From the cell containing the given text, extract its center point as (X, Y) coordinate. 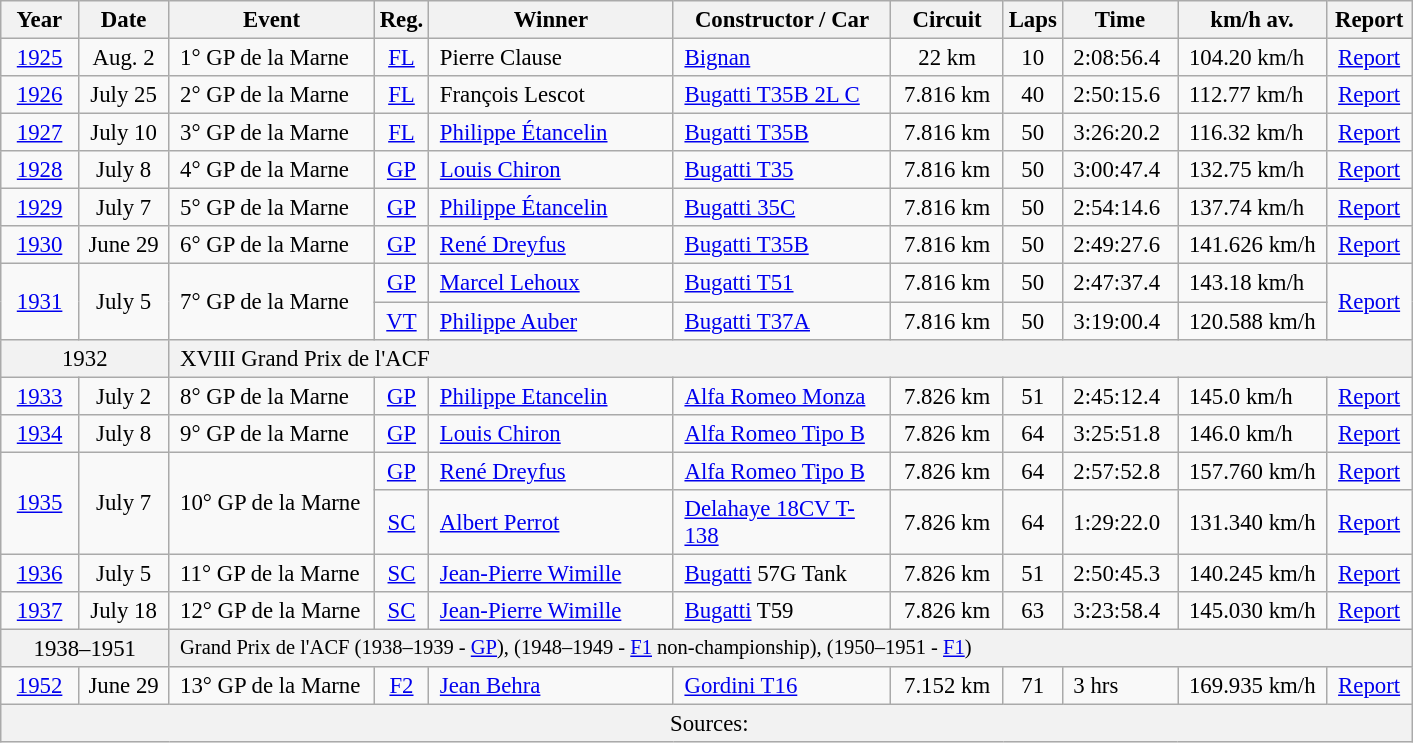
140.245 km/h (1252, 573)
145.030 km/h (1252, 611)
1930 (40, 245)
July 18 (123, 611)
132.75 km/h (1252, 170)
F2 (401, 686)
Alfa Romeo Monza (782, 396)
6° GP de la Marne (272, 245)
Sources: (706, 724)
116.32 km/h (1252, 133)
July 25 (123, 95)
3:19:00.4 (1120, 321)
2:08:56.4 (1120, 58)
VT (401, 321)
5° GP de la Marne (272, 208)
1952 (40, 686)
Pierre Clause (552, 58)
km/h av. (1252, 20)
3:26:20.2 (1120, 133)
3:23:58.4 (1120, 611)
141.626 km/h (1252, 245)
Marcel Lehoux (552, 283)
Bignan (782, 58)
137.74 km/h (1252, 208)
40 (1032, 95)
1932 (85, 358)
3:25:51.8 (1120, 433)
Philippe Auber (552, 321)
July 2 (123, 396)
2:49:27.6 (1120, 245)
2:57:52.8 (1120, 471)
2° GP de la Marne (272, 95)
22 km (948, 58)
2:50:15.6 (1120, 95)
146.0 km/h (1252, 433)
112.77 km/h (1252, 95)
11° GP de la Marne (272, 573)
Constructor / Car (782, 20)
1928 (40, 170)
Aug. 2 (123, 58)
Bugatti T51 (782, 283)
Time (1120, 20)
63 (1032, 611)
7.152 km (948, 686)
Bugatti 35C (782, 208)
120.588 km/h (1252, 321)
1929 (40, 208)
XVIII Grand Prix de l'ACF (790, 358)
1938–1951 (85, 648)
Grand Prix de l'ACF (1938–1939 - GP), (1948–1949 - F1 non-championship), (1950–1951 - F1) (790, 648)
Bugatti T59 (782, 611)
2:54:14.6 (1120, 208)
1933 (40, 396)
Bugatti T35 (782, 170)
4° GP de la Marne (272, 170)
1927 (40, 133)
2:45:12.4 (1120, 396)
1936 (40, 573)
7° GP de la Marne (272, 302)
3 hrs (1120, 686)
Circuit (948, 20)
Jean Behra (552, 686)
10° GP de la Marne (272, 503)
Bugatti T37A (782, 321)
Date (123, 20)
71 (1032, 686)
Gordini T16 (782, 686)
1937 (40, 611)
1° GP de la Marne (272, 58)
Albert Perrot (552, 522)
Delahaye 18CV T-138 (782, 522)
3° GP de la Marne (272, 133)
2:50:45.3 (1120, 573)
13° GP de la Marne (272, 686)
1935 (40, 503)
8° GP de la Marne (272, 396)
Bugatti T35B 2L C (782, 95)
July 10 (123, 133)
131.340 km/h (1252, 522)
169.935 km/h (1252, 686)
1926 (40, 95)
1934 (40, 433)
Reg. (401, 20)
143.18 km/h (1252, 283)
Laps (1032, 20)
157.760 km/h (1252, 471)
Year (40, 20)
François Lescot (552, 95)
145.0 km/h (1252, 396)
10 (1032, 58)
Philippe Etancelin (552, 396)
Bugatti 57G Tank (782, 573)
Winner (552, 20)
2:47:37.4 (1120, 283)
104.20 km/h (1252, 58)
12° GP de la Marne (272, 611)
9° GP de la Marne (272, 433)
3:00:47.4 (1120, 170)
1:29:22.0 (1120, 522)
1925 (40, 58)
Event (272, 20)
1931 (40, 302)
